Extract the [X, Y] coordinate from the center of the cell holding the provided text.  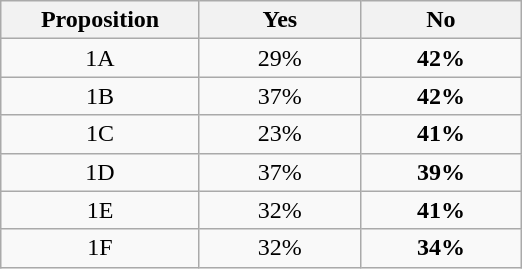
No [440, 20]
1B [100, 96]
1C [100, 134]
1E [100, 210]
29% [280, 58]
39% [440, 172]
Proposition [100, 20]
23% [280, 134]
34% [440, 248]
Yes [280, 20]
1D [100, 172]
1A [100, 58]
1F [100, 248]
